Pinpoint the cell where the given text exists, returning its [x, y] midpoint coordinate. 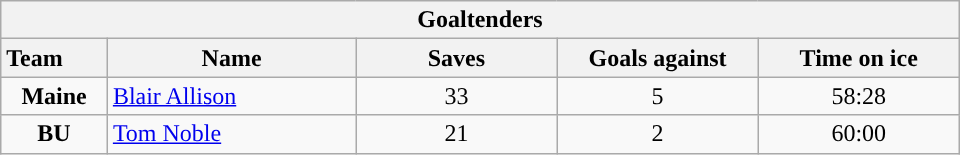
BU [54, 134]
Blair Allison [232, 96]
60:00 [858, 134]
33 [456, 96]
Time on ice [858, 58]
Goaltenders [480, 20]
Goals against [658, 58]
Name [232, 58]
2 [658, 134]
Saves [456, 58]
Team [54, 58]
21 [456, 134]
Maine [54, 96]
5 [658, 96]
Tom Noble [232, 134]
58:28 [858, 96]
